Provide the (x, y) coordinate of the cell's center where the given text is located.  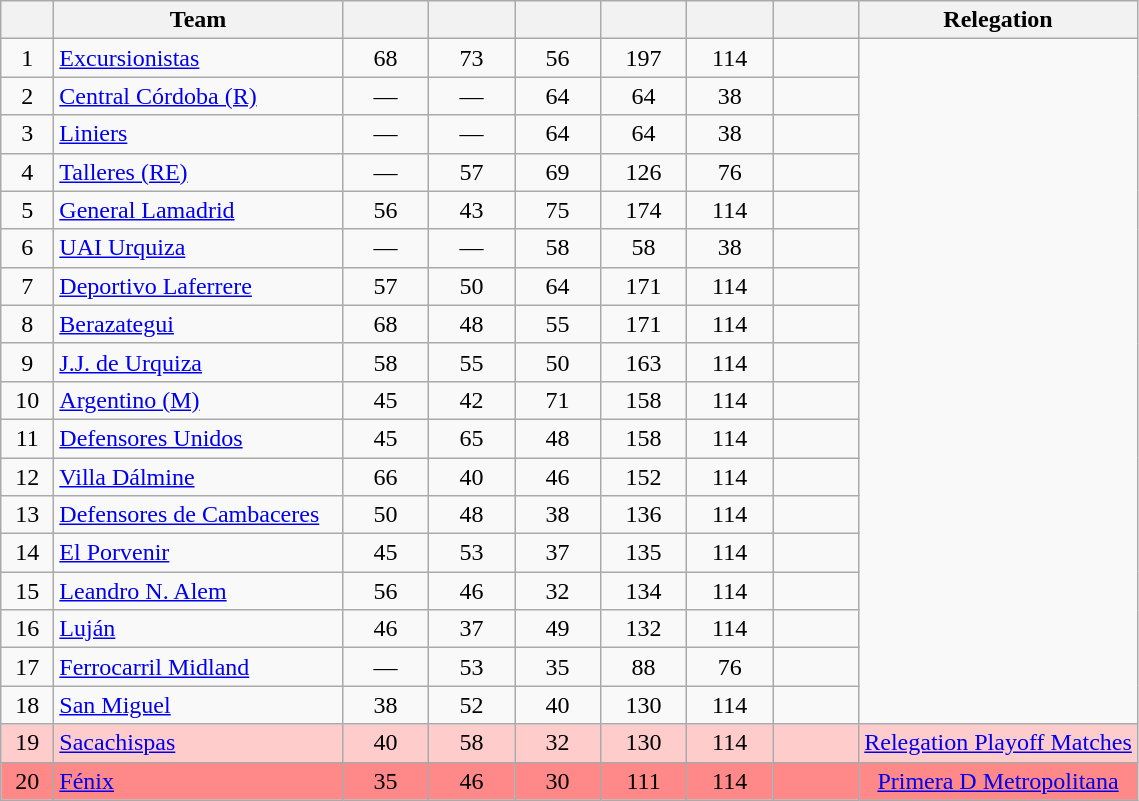
Team (198, 20)
152 (644, 477)
Talleres (RE) (198, 172)
2 (28, 96)
73 (471, 58)
49 (557, 629)
Berazategui (198, 324)
66 (385, 477)
71 (557, 400)
Primera D Metropolitana (998, 781)
Relegation (998, 20)
3 (28, 134)
7 (28, 286)
Villa Dálmine (198, 477)
43 (471, 210)
65 (471, 438)
134 (644, 591)
Argentino (M) (198, 400)
J.J. de Urquiza (198, 362)
197 (644, 58)
1 (28, 58)
4 (28, 172)
19 (28, 743)
174 (644, 210)
Fénix (198, 781)
132 (644, 629)
UAI Urquiza (198, 248)
12 (28, 477)
Relegation Playoff Matches (998, 743)
88 (644, 667)
Luján (198, 629)
14 (28, 553)
20 (28, 781)
San Miguel (198, 705)
135 (644, 553)
El Porvenir (198, 553)
16 (28, 629)
111 (644, 781)
8 (28, 324)
15 (28, 591)
Liniers (198, 134)
163 (644, 362)
69 (557, 172)
Deportivo Laferrere (198, 286)
13 (28, 515)
42 (471, 400)
30 (557, 781)
9 (28, 362)
Ferrocarril Midland (198, 667)
Excursionistas (198, 58)
5 (28, 210)
6 (28, 248)
Central Córdoba (R) (198, 96)
75 (557, 210)
General Lamadrid (198, 210)
136 (644, 515)
Defensores Unidos (198, 438)
18 (28, 705)
Leandro N. Alem (198, 591)
52 (471, 705)
11 (28, 438)
10 (28, 400)
Defensores de Cambaceres (198, 515)
Sacachispas (198, 743)
126 (644, 172)
17 (28, 667)
